Provide the [X, Y] coordinate of the cell's center where the given text is located.  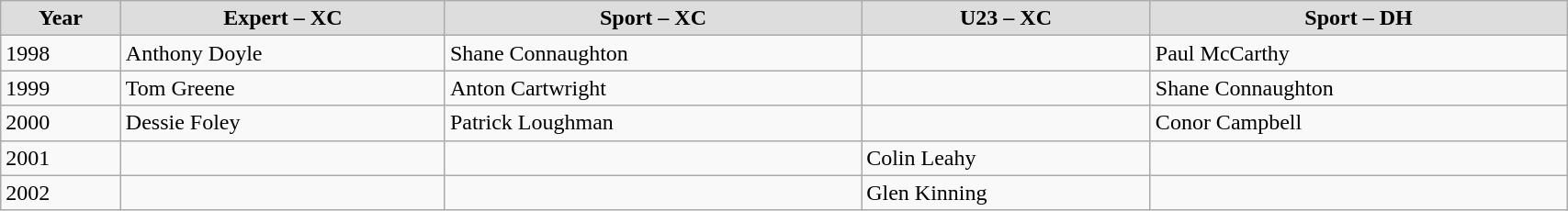
1999 [61, 88]
Sport – DH [1358, 18]
Year [61, 18]
Expert – XC [283, 18]
U23 – XC [1007, 18]
Anthony Doyle [283, 53]
2001 [61, 158]
2000 [61, 123]
Tom Greene [283, 88]
Dessie Foley [283, 123]
2002 [61, 193]
Anton Cartwright [652, 88]
Sport – XC [652, 18]
Patrick Loughman [652, 123]
1998 [61, 53]
Colin Leahy [1007, 158]
Glen Kinning [1007, 193]
Conor Campbell [1358, 123]
Paul McCarthy [1358, 53]
